For the text-containing cell, return its midpoint in [X, Y] coordinate format. 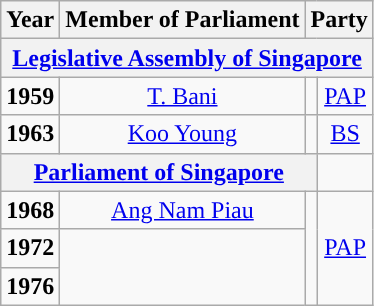
BS [346, 134]
Party [339, 20]
Parliament of Singapore [159, 172]
T. Bani [182, 96]
Member of Parliament [182, 20]
1972 [30, 248]
Koo Young [182, 134]
Ang Nam Piau [182, 210]
Legislative Assembly of Singapore [188, 58]
1959 [30, 96]
1963 [30, 134]
1976 [30, 286]
Year [30, 20]
1968 [30, 210]
